Detect which cell encompasses the target text, then output its [x, y] center coordinate. 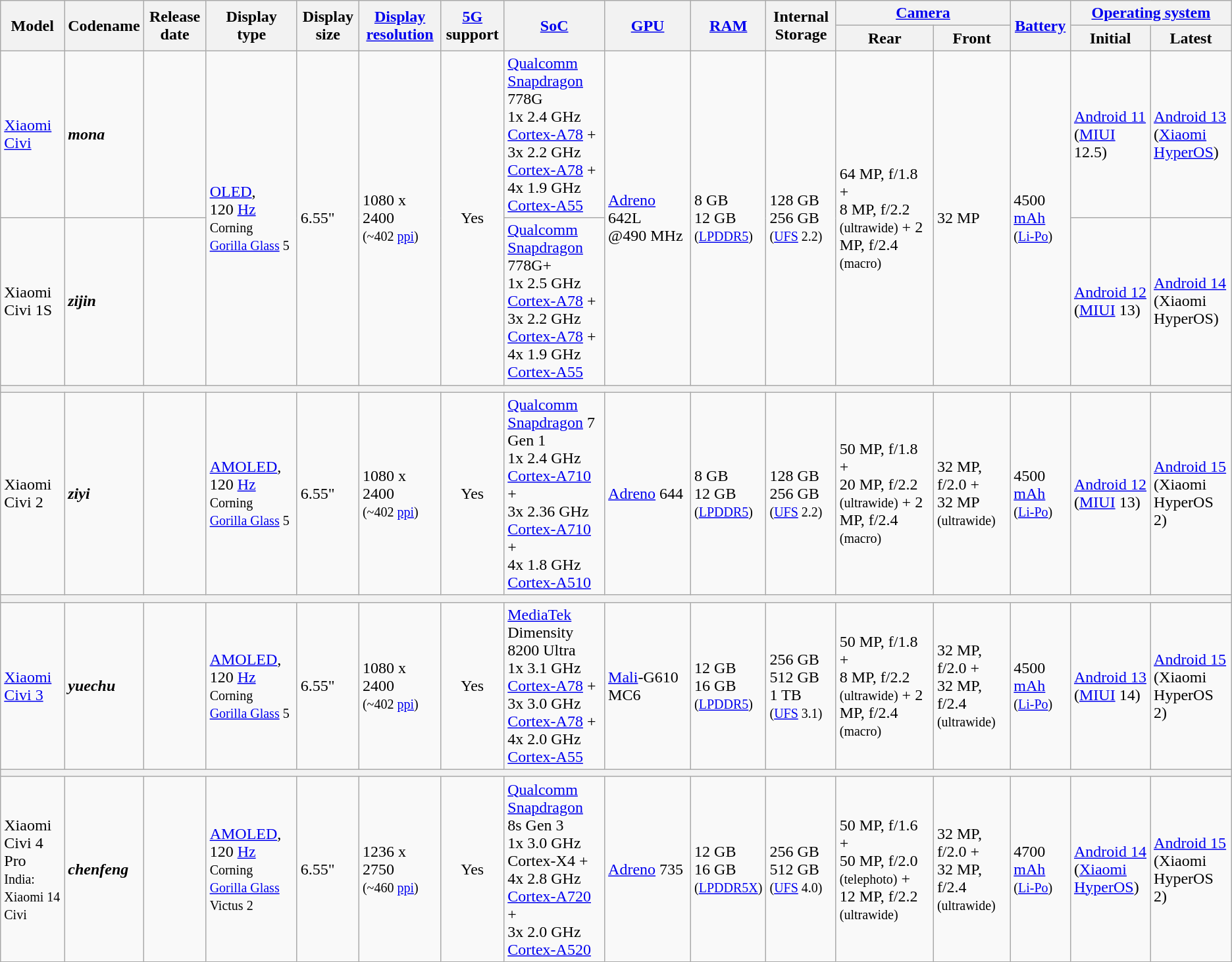
Operating system [1150, 13]
Battery [1040, 26]
Display resolution [399, 26]
Release date [175, 26]
Model [33, 26]
Android 13(Xiaomi HyperOS) [1191, 134]
Adreno 642L@490 MHz [648, 218]
Adreno 644 [648, 494]
Display size [328, 26]
ziyi [104, 494]
Rear [885, 38]
AMOLED, 120 HzCorning Gorilla Glass Victus 2 [251, 869]
RAM [729, 26]
50 MP, f/1.8 +8 MP, f/2.2 (ultrawide) + 2 MP, f/2.4 (macro) [885, 686]
Internal Storage [801, 26]
MediaTek Dimensity 8200 Ultra1x 3.1 GHz Cortex-A78 +3x 3.0 GHz Cortex-A78 +4x 2.0 GHz Cortex-A55 [554, 686]
Display type [251, 26]
50 MP, f/1.6 +50 MP, f/2.0 (telephoto) + 12 MP, f/2.2 (ultrawide) [885, 869]
Xiaomi Civi 1S [33, 301]
Android 13(MIUI 14) [1110, 686]
Latest [1191, 38]
zijin [104, 301]
GPU [648, 26]
Camera [923, 13]
12 GB16 GB(LPDDR5X) [729, 869]
256 GB512 GB(UFS 4.0) [801, 869]
32 MP, f/2.0 +32 MP (ultrawide) [971, 494]
4700 mAh(Li-Po) [1040, 869]
mona [104, 134]
OLED, 120 HzCorning Gorilla Glass 5 [251, 218]
Xiaomi Civi 3 [33, 686]
SoC [554, 26]
Qualcomm Snapdragon 778G+1x 2.5 GHz Cortex-A78 +3x 2.2 GHz Cortex-A78 +4x 1.9 GHz Cortex-A55 [554, 301]
Xiaomi Civi [33, 134]
12 GB16 GB(LPDDR5) [729, 686]
5G support [473, 26]
Xiaomi Civi 4 ProIndia: Xiaomi 14 Civi [33, 869]
Front [971, 38]
64 MP, f/1.8 +8 MP, f/2.2 (ultrawide) + 2 MP, f/2.4 (macro) [885, 218]
1236 x 2750(~460 ppi) [399, 869]
32 MP [971, 218]
Android 11(MIUI 12.5) [1110, 134]
Qualcomm Snapdragon 778G1x 2.4 GHz Cortex-A78 +3x 2.2 GHz Cortex-A78 +4x 1.9 GHz Cortex-A55 [554, 134]
Xiaomi Civi 2 [33, 494]
yuechu [104, 686]
50 MP, f/1.8 +20 MP, f/2.2 (ultrawide) + 2 MP, f/2.4 (macro) [885, 494]
256 GB512 GB1 TB(UFS 3.1) [801, 686]
chenfeng [104, 869]
Initial [1110, 38]
Mali-G610 MC6 [648, 686]
Qualcomm Snapdragon 8s Gen 31x 3.0 GHz Cortex-X4 +4x 2.8 GHz Cortex-A720 +3x 2.0 GHz Cortex-A520 [554, 869]
Codename [104, 26]
Qualcomm Snapdragon 7 Gen 11x 2.4 GHz Cortex-A710 +3x 2.36 GHz Cortex-A710 +4x 1.8 GHz Cortex-A510 [554, 494]
Adreno 735 [648, 869]
